Return [X, Y] of the center of cell containing provided text 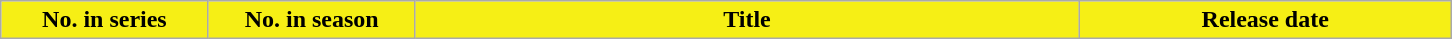
No. in series [104, 20]
Release date [1266, 20]
No. in season [312, 20]
Title [746, 20]
